Scan for the cell matching the given text and deliver its (x, y) coordinate at center. 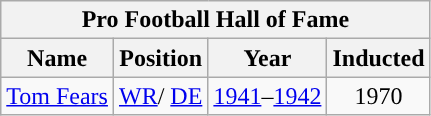
WR/ DE (160, 96)
Pro Football Hall of Fame (216, 20)
Position (160, 58)
1970 (378, 96)
Name (58, 58)
Year (268, 58)
Inducted (378, 58)
Tom Fears (58, 96)
1941–1942 (268, 96)
